Pinpoint the cell where the given text exists, returning its (X, Y) midpoint coordinate. 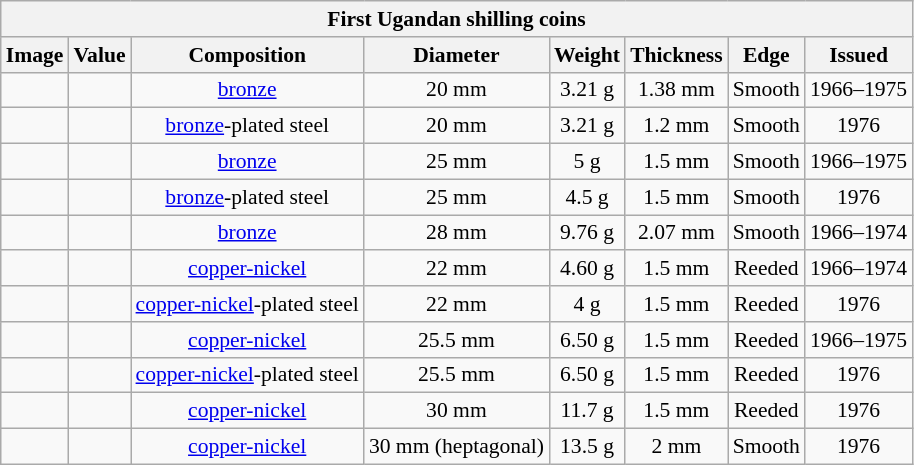
30 mm (456, 411)
4 g (587, 304)
Thickness (676, 55)
Diameter (456, 55)
First Ugandan shilling coins (456, 19)
Value (99, 55)
Composition (248, 55)
1.38 mm (676, 90)
4.60 g (587, 269)
2.07 mm (676, 233)
11.7 g (587, 411)
2 mm (676, 447)
1.2 mm (676, 126)
28 mm (456, 233)
5 g (587, 162)
Weight (587, 55)
13.5 g (587, 447)
9.76 g (587, 233)
Issued (858, 55)
Image (35, 55)
30 mm (heptagonal) (456, 447)
Edge (766, 55)
4.5 g (587, 197)
